Return (x, y) of the center of cell containing provided text 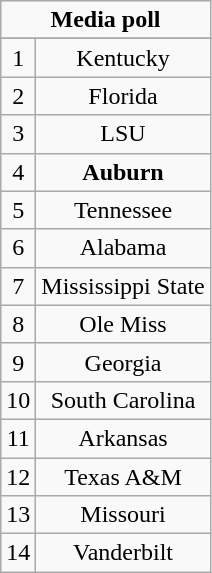
13 (18, 515)
8 (18, 324)
3 (18, 134)
Mississippi State (123, 286)
1 (18, 58)
Arkansas (123, 438)
Tennessee (123, 210)
10 (18, 400)
6 (18, 248)
Kentucky (123, 58)
Media poll (106, 20)
11 (18, 438)
2 (18, 96)
South Carolina (123, 400)
Alabama (123, 248)
Georgia (123, 362)
Missouri (123, 515)
Florida (123, 96)
Auburn (123, 172)
7 (18, 286)
Vanderbilt (123, 553)
14 (18, 553)
9 (18, 362)
Texas A&M (123, 477)
4 (18, 172)
LSU (123, 134)
5 (18, 210)
12 (18, 477)
Ole Miss (123, 324)
